For the text-containing cell, return its midpoint in (x, y) coordinate format. 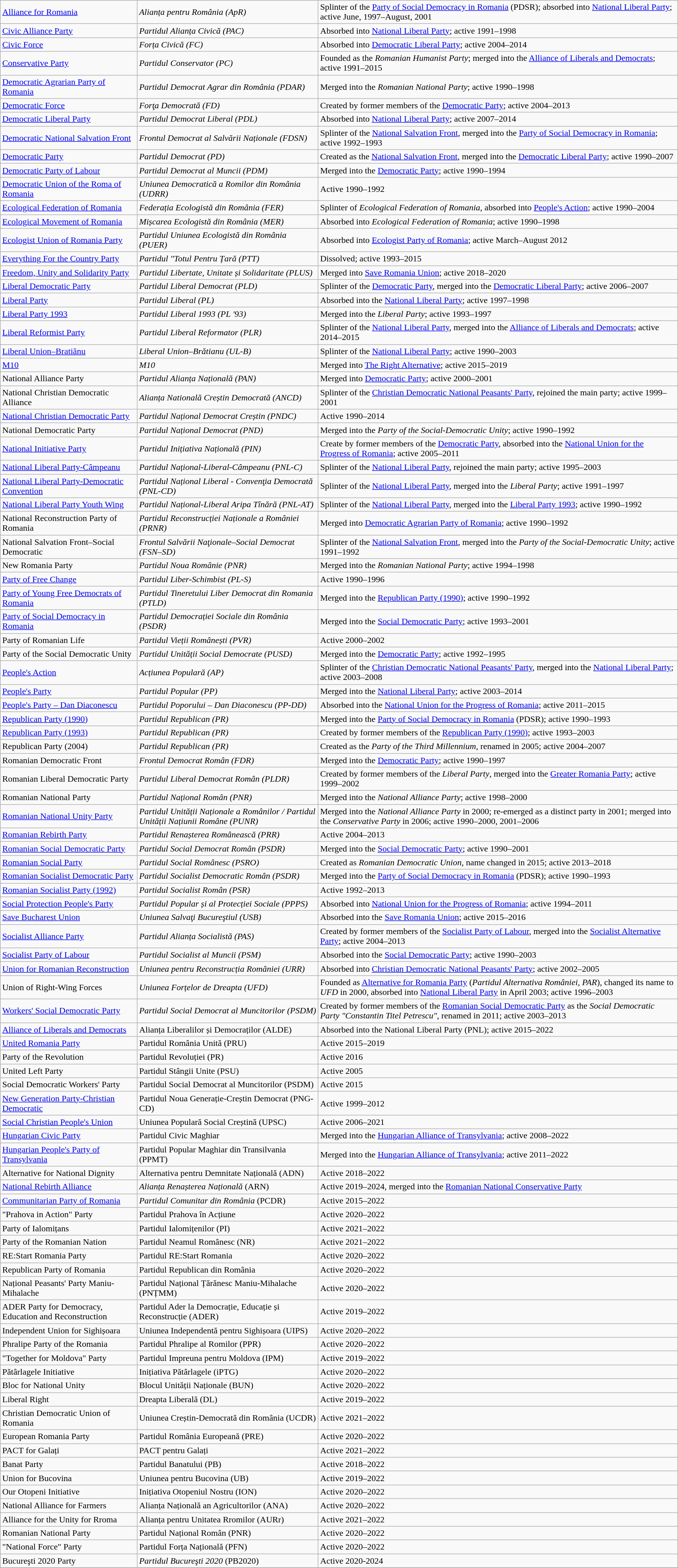
Active 1990–1992 (498, 189)
Democratic Liberal Party (69, 119)
Partidul Socialist al Muncii (PSM) (228, 955)
Our Otopeni Initiative (69, 1492)
People's Party (69, 691)
Merged into the Social Democratic Party; active 1990–2001 (498, 849)
National Christian Democratic Alliance (69, 398)
National Alliance Party (69, 379)
National Rebirth Alliance (69, 1187)
Partidul Neamul Românesc (NR) (228, 1242)
Merged into the Democratic Party; active 1990–1994 (498, 170)
Partidul Alianța Națională (PAN) (228, 379)
Partidul Național-Liberal Aripa Tînără (PNL-AT) (228, 505)
Socialist Party of Labour (69, 955)
Merged into the Hungarian Alliance of Transylvania; active 2008–2022 (498, 1136)
Partidul Social Românesc (PSRO) (228, 862)
Alliance for the Unity for Rroma (69, 1519)
European Romania Party (69, 1437)
Splinter of the National Liberal Party; active 1990–2003 (498, 351)
Partidul Liberal Reformator (PLR) (228, 332)
Freedom, Unity and Solidarity Party (69, 273)
Ecological Movement of Romania (69, 221)
National Liberal Party Youth Wing (69, 505)
Liberal Union–Bratiănu (69, 351)
Uniunea Independentă pentru Sighișoara (UIPS) (228, 1331)
Active 2016 (498, 1057)
Frontul Salvării Naţionale–Social Democrat (FSN–SD) (228, 547)
PACT for Galați (69, 1450)
Party of the Revolution (69, 1057)
Party of Free Change (69, 579)
Alternativa pentru Demnitate Națională (ADN) (228, 1173)
Liberal Right (69, 1399)
Absorbed into Ecological Federation of Romania; active 1990–1998 (498, 221)
Partidul Unității Social Democrate (PUSD) (228, 654)
Civic Alliance Party (69, 31)
Partidul România Europeană (PRE) (228, 1437)
Partidul Național Democrat (PND) (228, 430)
Absorbed into National Union for the Progress of Romania; active 1994–2011 (498, 904)
Uniunea Creștin-Democrată din România (UCDR) (228, 1418)
Created as the National Salvation Front, merged into the Democratic Liberal Party; active 1990–2007 (498, 156)
Absorbed into National Liberal Party; active 2007–2014 (498, 119)
National Democratic Party (69, 430)
Ecological Federation of Romania (69, 207)
National Alliance for Farmers (69, 1505)
Merged into the National Liberal Party; active 2003–2014 (498, 691)
Partidul Noua Generație-Creștin Democrat (PNG-CD) (228, 1104)
Absorbed into National Liberal Party; active 1991–1998 (498, 31)
Created by former members of the Liberal Party, merged into the Greater Romania Party; active 1999–2002 (498, 779)
Partidul Popular și al Protecției Sociale (PPPS) (228, 904)
Partidul Democrat Liberal (PDL) (228, 119)
National Christian Democratic Party (69, 416)
Uniunea Forțelor de Dreapta (UFD) (228, 987)
Active 2004–2013 (498, 835)
Merged into the Romanian National Party; active 1994–1998 (498, 566)
Pătârlagele Initiative (69, 1372)
Partidul Republican din România (228, 1270)
Democratic Force (69, 105)
Uniunea pentru Reconstrucția României (URR) (228, 968)
Partidul Forța Națională (PFN) (228, 1547)
Phralipe Party of the Romania (69, 1344)
Active 1990–2014 (498, 416)
Merged into the Republican Party (1990); active 1990–1992 (498, 598)
Alianța Națională an Agricultorilor (ANA) (228, 1505)
Splinter of the National Liberal Party, merged into the Alliance of Liberals and Democrats; active 2014–2015 (498, 332)
United Romania Party (69, 1043)
Splinter of the National Liberal Party, merged into the Liberal Party; active 1991–1997 (498, 486)
United Left Party (69, 1071)
Communitarian Party of Romania (69, 1201)
Partidul Stângii Unite (PSU) (228, 1071)
Partidul Alianța Socialistă (PAS) (228, 936)
Splinter of the Christian Democratic National Peasants' Party, rejoined the main party; active 1999–2001 (498, 398)
Merged into the National Alliance Party; active 1998–2000 (498, 798)
Dissolved; active 1993–2015 (498, 259)
Alianța Liberalilor și Democraților (ALDE) (228, 1029)
Merged into Democratic Party; active 2000–2001 (498, 379)
Partidul Liberal Democrat Român (PLDR) (228, 779)
Partidul Democrat (PD) (228, 156)
Romanian National Unity Party (69, 816)
Democratic National Salvation Front (69, 138)
Create by former members of the Democratic Party, absorbed into the National Union for the Progress of Romania; active 2005–2011 (498, 448)
Partidul Ialomițenilor (PI) (228, 1228)
Partidul Banatului (PB) (228, 1464)
Partidul RE:Start Romania (228, 1256)
Hungarian People's Party of Transylvania (69, 1154)
Splinter of Ecological Federation of Romania, absorbed into People's Action; active 1990–2004 (498, 207)
Partidul Phralipe al Romilor (PPR) (228, 1344)
Romanian Socialist Party (1992) (69, 890)
Partidul Vieții Românești (PVR) (228, 640)
Active 1999–2012 (498, 1104)
Romanian Social Democratic Party (69, 849)
Active 2000–2002 (498, 640)
Partidul Poporului – Dan Diaconescu (PP-DD) (228, 705)
Merged into the Democratic Party; active 1992–1995 (498, 654)
Bloc for National Unity (69, 1386)
Partidul Inițiativa Națională (PIN) (228, 448)
Democratic Agrarian Party of Romania (69, 87)
Partidul Liberal Democrat (PLD) (228, 286)
Partidul Democrației Sociale din România (PSDR) (228, 621)
Forța Civică (FC) (228, 45)
Active 2005 (498, 1071)
Partidul "Totul Pentru Țară (PTT) (228, 259)
Liberal Democratic Party (69, 286)
Merged into the Liberal Party; active 1993–1997 (498, 314)
Partidul Național Liberal - Convenţia Democrată (PNL-CD) (228, 486)
Partidul Noua Românie (PNR) (228, 566)
Party of Ialomițans (69, 1228)
Uniunea pentru Bucovina (UB) (228, 1478)
Splinter of the National Liberal Party, rejoined the main party; active 1995–2003 (498, 467)
Liberal Union–Brătianu (UL-B) (228, 351)
Partidul Liber-Schimbist (PL-S) (228, 579)
Merged into the Democratic Party; active 1990–1997 (498, 760)
Union for Bucovina (69, 1478)
Partidul Tineretului Liber Democrat din Romania (PTLD) (228, 598)
Uniunea Salvaţi Bucureştiul (USB) (228, 917)
Created as the Party of the Third Millennium, renamed in 2005; active 2004–2007 (498, 746)
Național Peasants' Party Maniu-Mihalache (69, 1288)
Partidul România Unită (PRU) (228, 1043)
Alliance for Romania (69, 12)
Blocul Unității Naționale (BUN) (228, 1386)
Civic Force (69, 45)
Inițiativa Otopeniul Nostru (ION) (228, 1492)
Splinter of the National Liberal Party, merged into the Liberal Party 1993; active 1990–1992 (498, 505)
Partidul Alianța Civică (PAC) (228, 31)
Merged into The Right Alternative; active 2015–2019 (498, 365)
Democratic Party of Labour (69, 170)
Active 2015 (498, 1085)
Partidul Liberal (PL) (228, 300)
Partidul Național-Liberal-Câmpeanu (PNL-C) (228, 467)
Partidul Unității Naționale a Românilor / Partidul Unității Națiunii Române (PUNR) (228, 816)
Active 2015–2022 (498, 1201)
Union for Romanian Reconstruction (69, 968)
Party of the Romanian Nation (69, 1242)
RE:Start Romania Party (69, 1256)
Merged into Save Romania Union; active 2018–2020 (498, 273)
National Salvation Front–Social Democratic (69, 547)
Romanian Socialist Democratic Party (69, 876)
Partidul Comunitar din România (PCDR) (228, 1201)
Romanian Social Party (69, 862)
Partidul Național Democrat Creștin (PNDC) (228, 416)
Partidul Impreuna pentru Moldova (IPM) (228, 1358)
Acțiunea Populară (AP) (228, 673)
Partidul Conservator (PC) (228, 63)
Alianța pentru România (ApR) (228, 12)
People's Action (69, 673)
Partidul Revoluției (PR) (228, 1057)
Republican Party (1993) (69, 732)
Liberal Party 1993 (69, 314)
Frontul Democrat Român (FDR) (228, 760)
Merged into the Party of the Social-Democratic Unity; active 1990–1992 (498, 430)
Party of Social Democracy in Romania (69, 621)
Hungarian Civic Party (69, 1136)
New Romania Party (69, 566)
Absorbed into the Save Romania Union; active 2015–2016 (498, 917)
Alianța pentru Unitatea Rromilor (AURr) (228, 1519)
Active 2006–2021 (498, 1122)
Uniunea Democratică a Romilor din România (UDRR) (228, 189)
Union of Right-Wing Forces (69, 987)
Partidul Bucureşti 2020 (PB2020) (228, 1561)
Active 2020-2024 (498, 1561)
Splinter of the National Salvation Front, merged into the Party of Social Democracy in Romania; active 1992–1993 (498, 138)
Partidul Democrat al Muncii (PDM) (228, 170)
Splinter of the National Salvation Front, merged into the Party of the Social-Democratic Unity; active 1991–1992 (498, 547)
Absorbed into the National Liberal Party (PNL); active 2015–2022 (498, 1029)
Merged into the Social Democratic Party; active 1993–2001 (498, 621)
Independent Union for Sighișoara (69, 1331)
Democratic Party (69, 156)
Created by former members of the Democratic Party; active 2004–2013 (498, 105)
Created by former members of the Republican Party (1990); active 1993–2003 (498, 732)
"Together for Moldova" Party (69, 1358)
Republican Party (1990) (69, 719)
Romanian Liberal Democratic Party (69, 779)
Absorbed into Ecologist Party of Romania; active March–August 2012 (498, 240)
National Liberal Party-Democratic Convention (69, 486)
Everything For the Country Party (69, 259)
Inițiativa Pătârlagele (iPTG) (228, 1372)
Active 1990–1996 (498, 579)
Mișcarea Ecologistă din România (MER) (228, 221)
"National Force" Party (69, 1547)
Created as Romanian Democratic Union, name changed in 2015; active 2013–2018 (498, 862)
Partidul Libertate, Unitate și Solidaritate (PLUS) (228, 273)
Alternative for National Dignity (69, 1173)
Partidul Social Democrat Român (PSDR) (228, 849)
People's Party – Dan Diaconescu (69, 705)
ADER Party for Democracy, Education and Reconstruction (69, 1312)
Created by former members of the Socialist Party of Labour, merged into the Socialist Alternative Party; active 2004–2013 (498, 936)
Partidul Uniunea Ecologistă din România (PUER) (228, 240)
Partidul Popular (PP) (228, 691)
Uniunea Populară Social Creștină (UPSC) (228, 1122)
Social Democratic Workers' Party (69, 1085)
Partidul Renașterea Românească (PRR) (228, 835)
Christian Democratic Union of Romania (69, 1418)
Absorbed into Christian Democratic National Peasants' Party; active 2002–2005 (498, 968)
Active 2019–2024, merged into the Romanian National Conservative Party (498, 1187)
Absorbed into Democratic Liberal Party; active 2004–2014 (498, 45)
Alianța Renașterea Națională (ARN) (228, 1187)
Merged into Democratic Agrarian Party of Romania; active 1990–1992 (498, 524)
Absorbed into the Social Democratic Party; active 1990–2003 (498, 955)
Alianța Natională Creștin Democrată (ANCD) (228, 398)
Partidul Democrat Agrar din România (PDAR) (228, 87)
Merged into the Hungarian Alliance of Transylvania; active 2011–2022 (498, 1154)
Liberal Reformist Party (69, 332)
Liberal Party (69, 300)
Party of Romanian Life (69, 640)
Partidul Liberal 1993 (PL '93) (228, 314)
Workers' Social Democratic Party (69, 1011)
Ecologist Union of Romania Party (69, 240)
National Initiative Party (69, 448)
Party of Young Free Democrats of Romania (69, 598)
Partidul Prahova în Acțiune (228, 1214)
Founded as the Romanian Humanist Party; merged into the Alliance of Liberals and Democrats; active 1991–2015 (498, 63)
Social Protection People's Party (69, 904)
Alliance of Liberals and Democrats (69, 1029)
Bucureşti 2020 Party (69, 1561)
Splinter of the Party of Social Democracy in Romania (PDSR); absorbed into National Liberal Party; active June, 1997–August, 2001 (498, 12)
Federația Ecologistă din România (FER) (228, 207)
Partidul Civic Maghiar (228, 1136)
Active 2015–2019 (498, 1043)
National Reconstruction Party of Romania (69, 524)
Partidul Socialist Democratic Român (PSDR) (228, 876)
National Liberal Party-Câmpeanu (69, 467)
Democratic Union of the Roma of Romania (69, 189)
Conservative Party (69, 63)
Active 1992–2013 (498, 890)
Republican Party (2004) (69, 746)
Partidul Popular Maghiar din Transilvania (PPMT) (228, 1154)
Absorbed into the National Union for the Progress of Romania; active 2011–2015 (498, 705)
Frontul Democrat al Salvării Naționale (FDSN) (228, 138)
Romanian Democratic Front (69, 760)
Socialist Alliance Party (69, 936)
Romanian Rebirth Party (69, 835)
Save Bucharest Union (69, 917)
Merged into the Romanian National Party; active 1990–1998 (498, 87)
Partidul Reconstrucției Naționale a României (PRNR) (228, 524)
Partidul Național Țărănesc Maniu-Mihalache (PNȚMM) (228, 1288)
Dreapta Liberală (DL) (228, 1399)
"Prahova in Action" Party (69, 1214)
Partidul Socialist Român (PSR) (228, 890)
PACT pentru Galați (228, 1450)
Party of the Social Democratic Unity (69, 654)
Splinter of the Christian Democratic National Peasants' Party, merged into the National Liberal Party; active 2003–2008 (498, 673)
Banat Party (69, 1464)
Splinter of the Democratic Party, merged into the Democratic Liberal Party; active 2006–2007 (498, 286)
Republican Party of Romania (69, 1270)
Social Christian People's Union (69, 1122)
Forţa Democrată (FD) (228, 105)
New Generation Party-Christian Democratic (69, 1104)
Partidul Ader la Democrație, Educație și Reconstrucție (ADER) (228, 1312)
Absorbed into the National Liberal Party; active 1997–1998 (498, 300)
